Locate the cell with the specified text and output its [x, y] center coordinate. 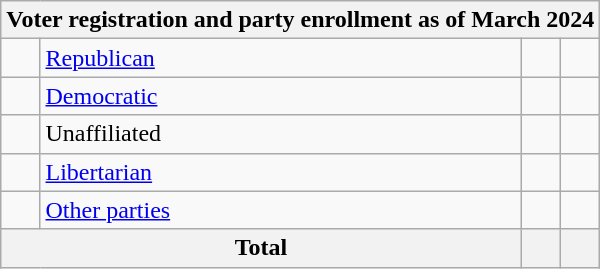
Democratic [280, 96]
Libertarian [280, 172]
Total [262, 248]
Other parties [280, 210]
Voter registration and party enrollment as of March 2024 [300, 20]
Unaffiliated [280, 134]
Republican [280, 58]
